Return the [X, Y] coordinate for the center point of the cell that contains the specified text.  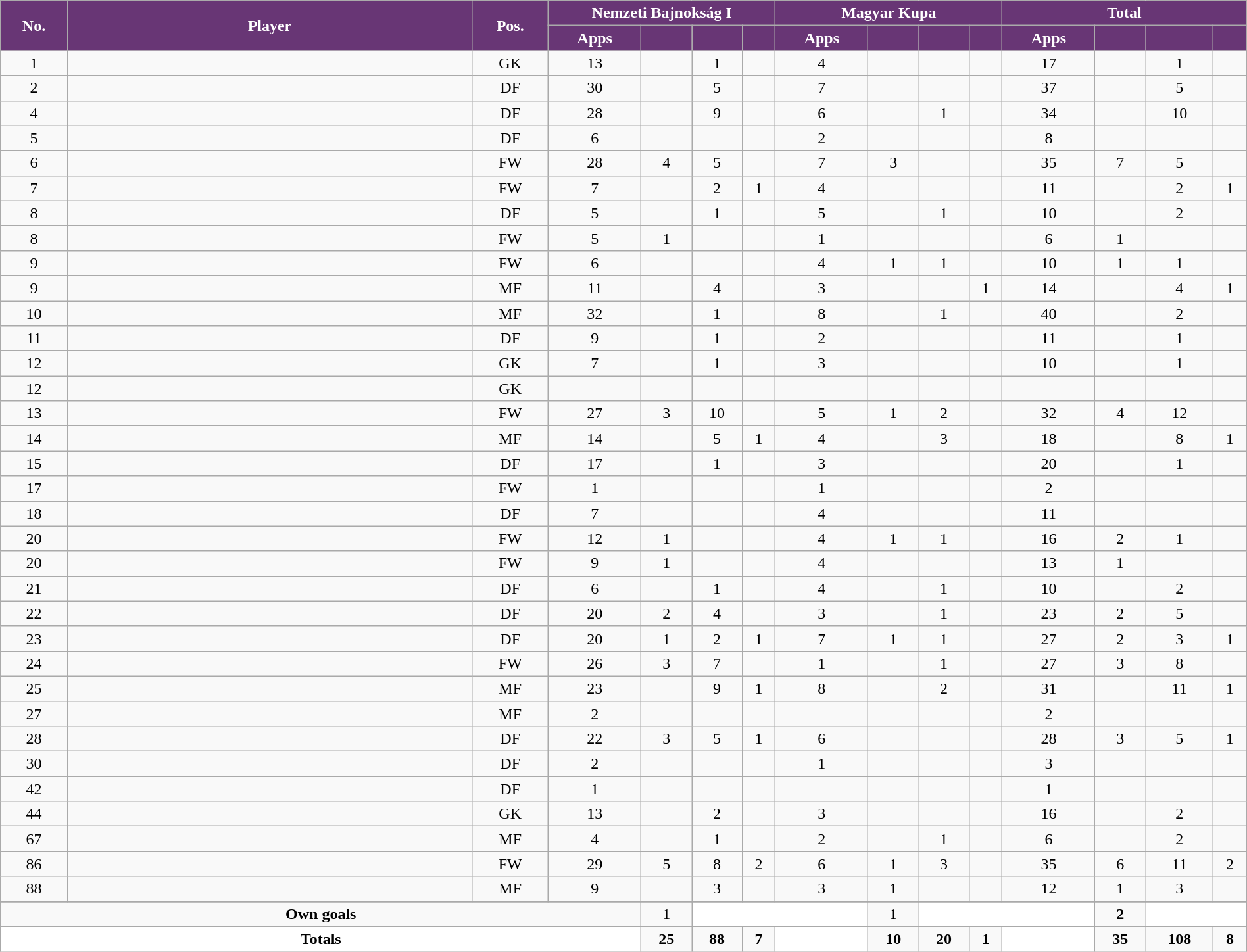
29 [595, 864]
31 [1048, 688]
37 [1048, 88]
42 [34, 789]
108 [1180, 939]
21 [34, 588]
24 [34, 663]
Magyar Kupa [889, 13]
Nemzeti Bajnokság I [662, 13]
No. [34, 26]
40 [1048, 314]
86 [34, 864]
67 [34, 839]
Pos. [510, 26]
26 [595, 663]
34 [1048, 113]
Totals [321, 939]
Total [1125, 13]
44 [34, 814]
15 [34, 464]
Own goals [321, 914]
Player [270, 26]
